Capture the cell that displays the provided text and extract its [X, Y] central coordinate. 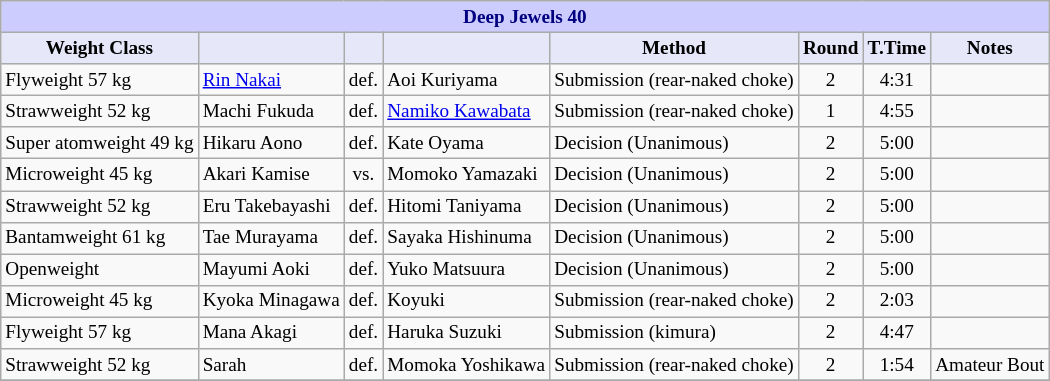
Kate Oyama [466, 143]
4:31 [897, 80]
2:03 [897, 301]
Namiko Kawabata [466, 111]
Haruka Suzuki [466, 333]
Weight Class [100, 48]
Rin Nakai [271, 80]
Super atomweight 49 kg [100, 143]
Kyoka Minagawa [271, 301]
Hitomi Taniyama [466, 206]
Bantamweight 61 kg [100, 238]
Eru Takebayashi [271, 206]
T.Time [897, 48]
4:55 [897, 111]
Aoi Kuriyama [466, 80]
1:54 [897, 365]
Mayumi Aoki [271, 270]
Method [674, 48]
Amateur Bout [990, 365]
Momoko Yamazaki [466, 175]
Momoka Yoshikawa [466, 365]
vs. [363, 175]
Deep Jewels 40 [525, 17]
Akari Kamise [271, 175]
Submission (kimura) [674, 333]
Sarah [271, 365]
4:47 [897, 333]
1 [830, 111]
Notes [990, 48]
Tae Murayama [271, 238]
Round [830, 48]
Machi Fukuda [271, 111]
Hikaru Aono [271, 143]
Yuko Matsuura [466, 270]
Openweight [100, 270]
Sayaka Hishinuma [466, 238]
Koyuki [466, 301]
Mana Akagi [271, 333]
